Return (x, y) of the center of cell containing provided text 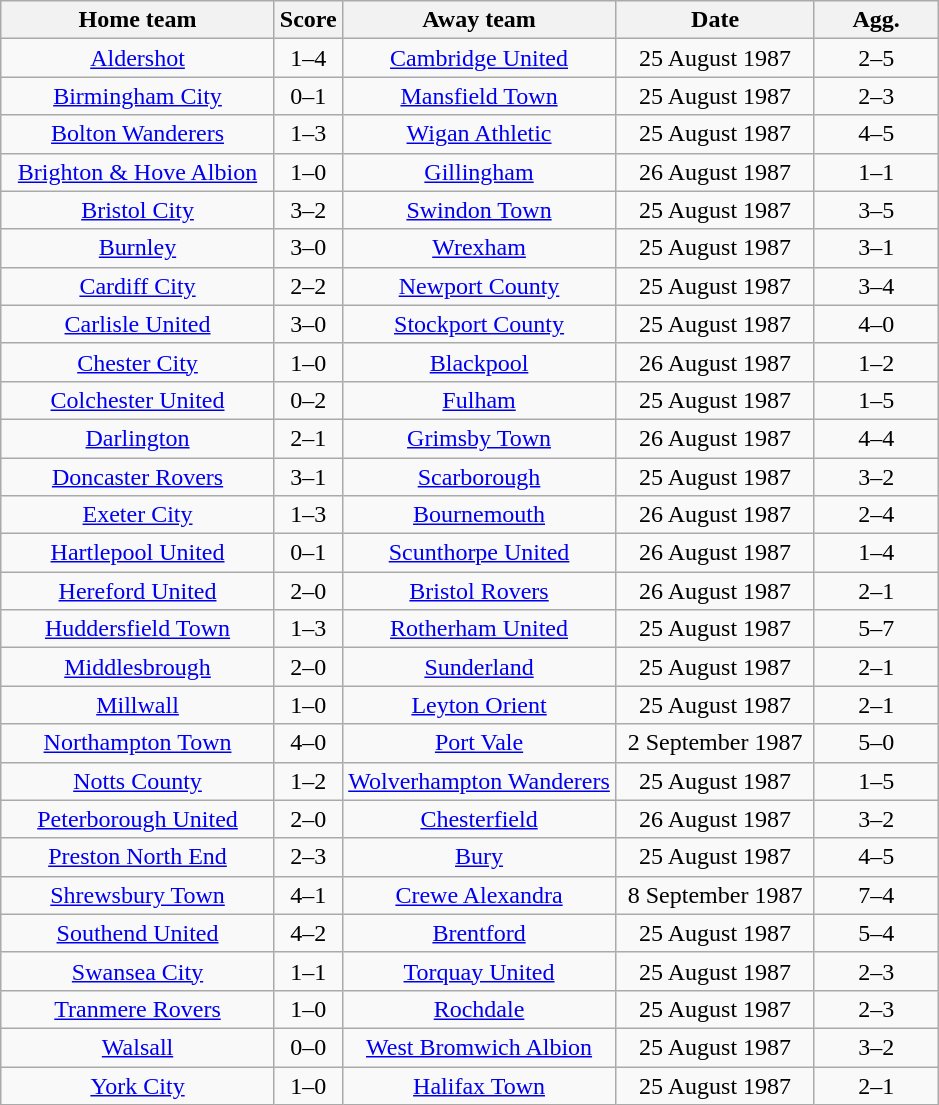
Peterborough United (138, 819)
5–0 (876, 743)
0–2 (308, 400)
Wrexham (479, 248)
8 September 1987 (716, 895)
Brighton & Hove Albion (138, 172)
Torquay United (479, 971)
Bolton Wanderers (138, 134)
2–5 (876, 58)
Agg. (876, 20)
Blackpool (479, 362)
Exeter City (138, 515)
Crewe Alexandra (479, 895)
Cambridge United (479, 58)
Wolverhampton Wanderers (479, 781)
2–4 (876, 515)
Notts County (138, 781)
3–5 (876, 210)
Darlington (138, 438)
Swindon Town (479, 210)
Home team (138, 20)
Fulham (479, 400)
Shrewsbury Town (138, 895)
7–4 (876, 895)
Millwall (138, 705)
Swansea City (138, 971)
Chester City (138, 362)
Rochdale (479, 1009)
Rotherham United (479, 629)
3–4 (876, 286)
Port Vale (479, 743)
Hartlepool United (138, 553)
Southend United (138, 933)
Halifax Town (479, 1085)
Doncaster Rovers (138, 477)
Newport County (479, 286)
0–0 (308, 1047)
Date (716, 20)
Bournemouth (479, 515)
Walsall (138, 1047)
Bristol City (138, 210)
5–7 (876, 629)
4–1 (308, 895)
Score (308, 20)
4–4 (876, 438)
Bury (479, 857)
Middlesbrough (138, 667)
Mansfield Town (479, 96)
2–2 (308, 286)
Preston North End (138, 857)
Grimsby Town (479, 438)
Aldershot (138, 58)
Colchester United (138, 400)
Hereford United (138, 591)
Northampton Town (138, 743)
Huddersfield Town (138, 629)
Stockport County (479, 324)
Tranmere Rovers (138, 1009)
Bristol Rovers (479, 591)
Sunderland (479, 667)
Carlisle United (138, 324)
Away team (479, 20)
Leyton Orient (479, 705)
Brentford (479, 933)
Birmingham City (138, 96)
Burnley (138, 248)
4–2 (308, 933)
Wigan Athletic (479, 134)
2 September 1987 (716, 743)
Cardiff City (138, 286)
5–4 (876, 933)
West Bromwich Albion (479, 1047)
Scunthorpe United (479, 553)
York City (138, 1085)
Gillingham (479, 172)
Scarborough (479, 477)
Chesterfield (479, 819)
